For the text-containing cell, return its midpoint in (X, Y) coordinate format. 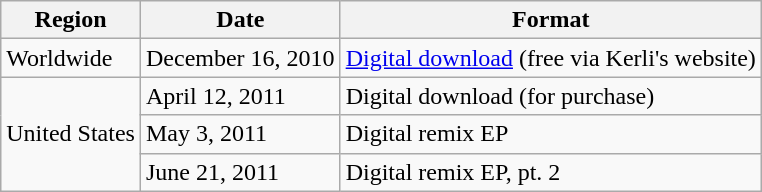
June 21, 2011 (240, 172)
Worldwide (71, 58)
United States (71, 134)
Digital download (for purchase) (550, 96)
Digital remix EP (550, 134)
May 3, 2011 (240, 134)
Digital remix EP, pt. 2 (550, 172)
Date (240, 20)
Digital download (free via Kerli's website) (550, 58)
Region (71, 20)
Format (550, 20)
December 16, 2010 (240, 58)
April 12, 2011 (240, 96)
